Return the (X, Y) coordinate for the center point of the cell that contains the specified text.  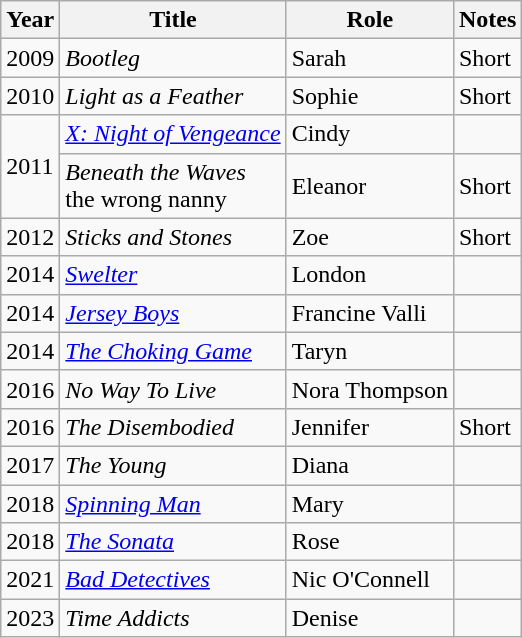
2021 (30, 580)
2010 (30, 96)
Title (173, 20)
London (370, 275)
Eleanor (370, 186)
2017 (30, 465)
Beneath the Wavesthe wrong nanny (173, 186)
Sophie (370, 96)
Jersey Boys (173, 313)
2011 (30, 166)
Bootleg (173, 58)
Jennifer (370, 427)
Nora Thompson (370, 389)
2009 (30, 58)
Zoe (370, 237)
Time Addicts (173, 618)
Bad Detectives (173, 580)
Diana (370, 465)
Sarah (370, 58)
Swelter (173, 275)
Year (30, 20)
X: Night of Vengeance (173, 134)
Francine Valli (370, 313)
Spinning Man (173, 503)
The Choking Game (173, 351)
Light as a Feather (173, 96)
Nic O'Connell (370, 580)
The Disembodied (173, 427)
The Sonata (173, 542)
No Way To Live (173, 389)
Rose (370, 542)
Mary (370, 503)
2023 (30, 618)
Taryn (370, 351)
Notes (487, 20)
2012 (30, 237)
Role (370, 20)
The Young (173, 465)
Sticks and Stones (173, 237)
Denise (370, 618)
Cindy (370, 134)
